Output the [X, Y] coordinate of the center of the cell containing the given text.  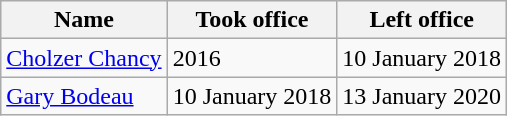
Name [84, 20]
13 January 2020 [422, 96]
Cholzer Chancy [84, 58]
Left office [422, 20]
Took office [252, 20]
Gary Bodeau [84, 96]
2016 [252, 58]
